Pinpoint the cell where the given text exists, returning its [x, y] midpoint coordinate. 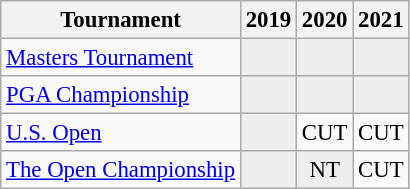
2020 [325, 20]
Tournament [121, 20]
2019 [268, 20]
NT [325, 170]
PGA Championship [121, 95]
The Open Championship [121, 170]
Masters Tournament [121, 58]
U.S. Open [121, 133]
2021 [381, 20]
